Locate the cell with the specified text and output its [x, y] center coordinate. 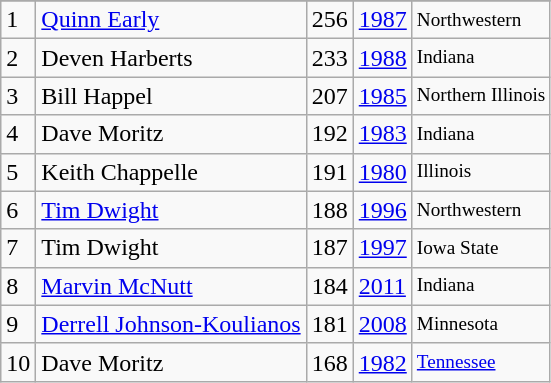
Minnesota [481, 324]
7 [18, 248]
207 [330, 96]
Illinois [481, 172]
188 [330, 210]
Quinn Early [171, 20]
Deven Harberts [171, 58]
187 [330, 248]
1996 [382, 210]
Bill Happel [171, 96]
168 [330, 362]
Tennessee [481, 362]
184 [330, 286]
233 [330, 58]
9 [18, 324]
1983 [382, 134]
5 [18, 172]
1997 [382, 248]
256 [330, 20]
10 [18, 362]
1 [18, 20]
2 [18, 58]
191 [330, 172]
4 [18, 134]
6 [18, 210]
Iowa State [481, 248]
192 [330, 134]
Northern Illinois [481, 96]
Keith Chappelle [171, 172]
1982 [382, 362]
Derrell Johnson-Koulianos [171, 324]
1988 [382, 58]
181 [330, 324]
1980 [382, 172]
2011 [382, 286]
2008 [382, 324]
1987 [382, 20]
Marvin McNutt [171, 286]
8 [18, 286]
1985 [382, 96]
3 [18, 96]
